Search for the cell housing the specified text and yield its (x, y) center coordinate. 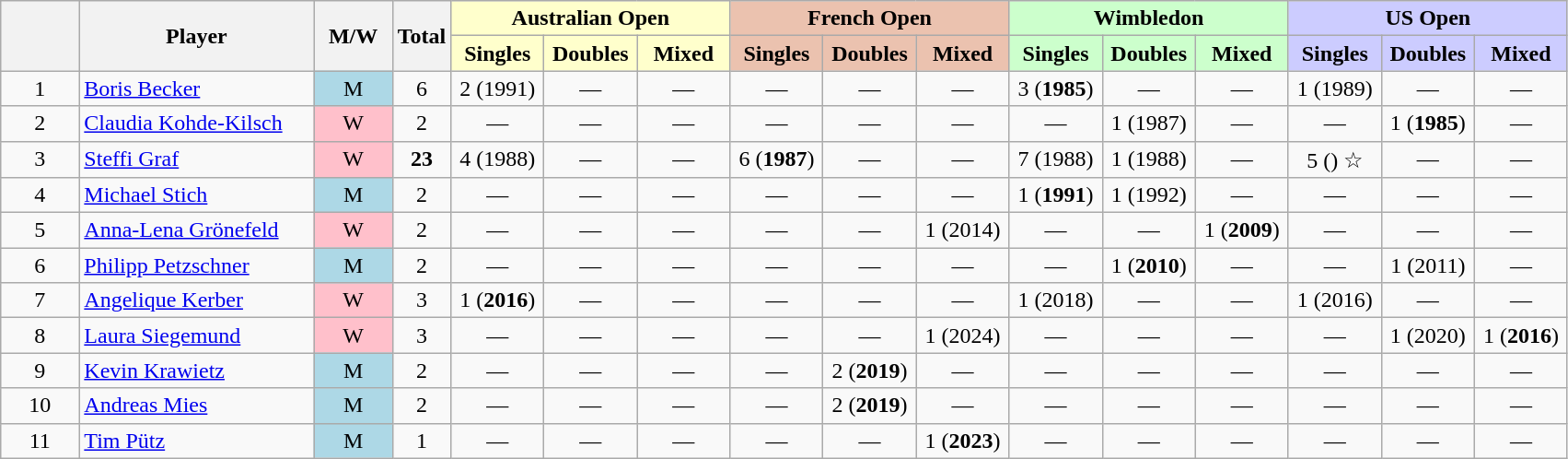
M/W (354, 36)
1 (1988) (1149, 159)
1 (2018) (1055, 300)
1 (1991) (1055, 195)
1 (2011) (1427, 265)
US Open (1427, 18)
Angelique Kerber (197, 300)
1 (2009) (1241, 230)
10 (41, 406)
Andreas Mies (197, 406)
Laura Siegemund (197, 335)
4 (1988) (497, 159)
1 (2014) (963, 230)
Tim Pütz (197, 441)
Total (422, 36)
11 (41, 441)
1 (2020) (1427, 335)
5 (41, 230)
1 (2023) (963, 441)
8 (41, 335)
6 (1987) (777, 159)
1 (1987) (1149, 124)
Michael Stich (197, 195)
23 (422, 159)
9 (41, 371)
Australian Open (591, 18)
Wimbledon (1149, 18)
Boris Becker (197, 88)
Kevin Krawietz (197, 371)
Claudia Kohde-Kilsch (197, 124)
1 (1992) (1149, 195)
7 (41, 300)
3 (1985) (1055, 88)
1 (1985) (1427, 124)
1 (2010) (1149, 265)
4 (41, 195)
1 (2024) (963, 335)
5 () ☆ (1335, 159)
2 (1991) (497, 88)
Anna-Lena Grönefeld (197, 230)
French Open (869, 18)
7 (1988) (1055, 159)
Steffi Graf (197, 159)
Player (197, 36)
Philipp Petzschner (197, 265)
1 (1989) (1335, 88)
